Identify which cell holds the provided text, then report its [x, y] central coordinate. 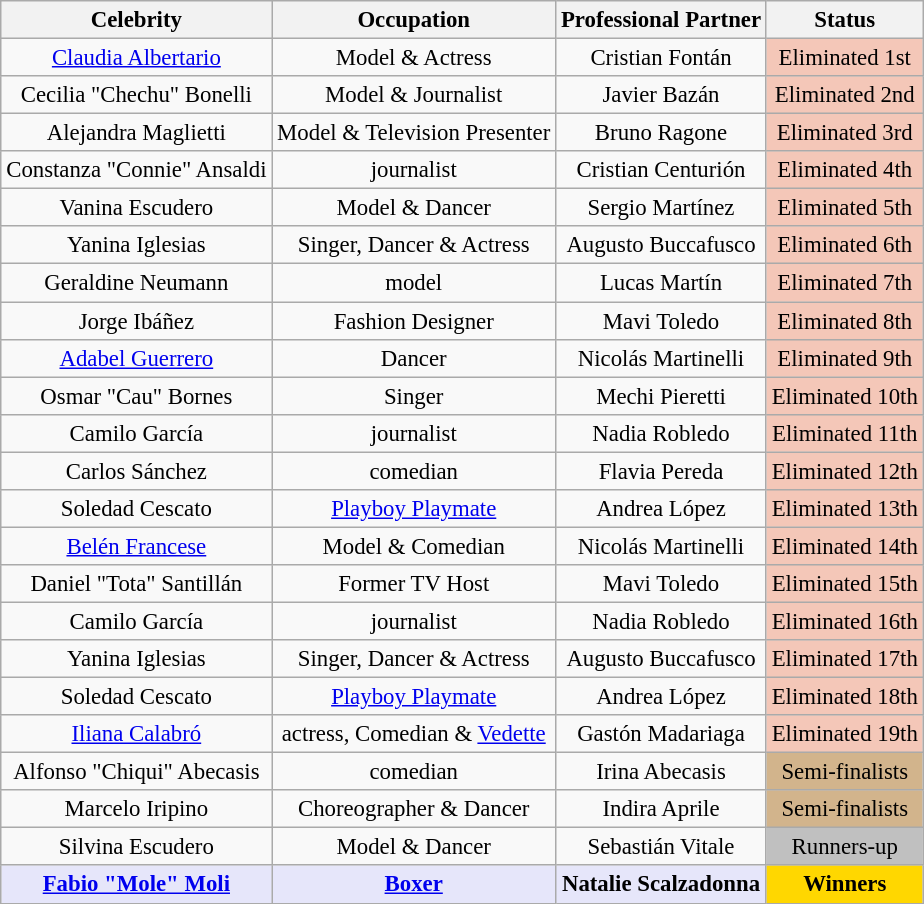
Eliminated 2nd [844, 95]
Daniel "Tota" Santillán [136, 584]
Eliminated 6th [844, 245]
Professional Partner [662, 20]
Cristian Fontán [662, 58]
Sebastián Vitale [662, 847]
Constanza "Connie" Ansaldi [136, 170]
Eliminated 13th [844, 509]
model [414, 283]
Singer [414, 396]
Status [844, 20]
Eliminated 11th [844, 433]
Eliminated 19th [844, 734]
Model & Journalist [414, 95]
Eliminated 5th [844, 208]
Cristian Centurión [662, 170]
Natalie Scalzadonna [662, 885]
Alfonso "Chiqui" Abecasis [136, 772]
Winners [844, 885]
Marcelo Iripino [136, 809]
Iliana Calabró [136, 734]
Alejandra Maglietti [136, 133]
Eliminated 8th [844, 321]
Former TV Host [414, 584]
Irina Abecasis [662, 772]
Carlos Sánchez [136, 471]
Eliminated 1st [844, 58]
Eliminated 17th [844, 659]
Runners-up [844, 847]
Mechi Pieretti [662, 396]
Model & Actress [414, 58]
Model & Comedian [414, 546]
Boxer [414, 885]
Cecilia "Chechu" Bonelli [136, 95]
Vanina Escudero [136, 208]
Eliminated 18th [844, 697]
actress, Comedian & Vedette [414, 734]
Claudia Albertario [136, 58]
Eliminated 12th [844, 471]
Eliminated 10th [844, 396]
Bruno Ragone [662, 133]
Javier Bazán [662, 95]
Celebrity [136, 20]
Choreographer & Dancer [414, 809]
Eliminated 4th [844, 170]
Eliminated 16th [844, 621]
Gastón Madariaga [662, 734]
Eliminated 9th [844, 358]
Model & Television Presenter [414, 133]
Geraldine Neumann [136, 283]
Fabio "Mole" Moli [136, 885]
Belén Francese [136, 546]
Eliminated 3rd [844, 133]
Adabel Guerrero [136, 358]
Occupation [414, 20]
Silvina Escudero [136, 847]
Indira Aprile [662, 809]
Eliminated 14th [844, 546]
Dancer [414, 358]
Jorge Ibáñez [136, 321]
Lucas Martín [662, 283]
Sergio Martínez [662, 208]
Flavia Pereda [662, 471]
Fashion Designer [414, 321]
Eliminated 7th [844, 283]
Eliminated 15th [844, 584]
Osmar "Cau" Bornes [136, 396]
